Return the [x, y] coordinate for the center point of the cell that contains the specified text.  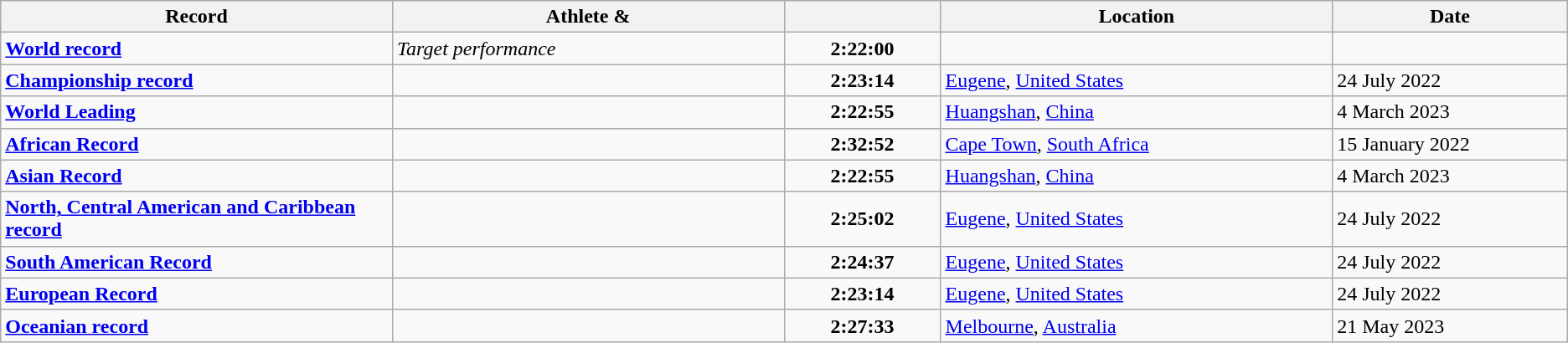
2:32:52 [863, 144]
Record [197, 17]
North, Central American and Caribbean record [197, 219]
2:24:37 [863, 262]
Target performance [588, 49]
2:27:33 [863, 325]
15 January 2022 [1451, 144]
Location [1137, 17]
2:22:00 [863, 49]
Championship record [197, 80]
Melbourne, Australia [1137, 325]
Asian Record [197, 176]
Athlete & [588, 17]
Date [1451, 17]
World record [197, 49]
World Leading [197, 112]
21 May 2023 [1451, 325]
Oceanian record [197, 325]
European Record [197, 294]
Cape Town, South Africa [1137, 144]
African Record [197, 144]
South American Record [197, 262]
2:25:02 [863, 219]
